Capture the cell that displays the provided text and extract its [x, y] central coordinate. 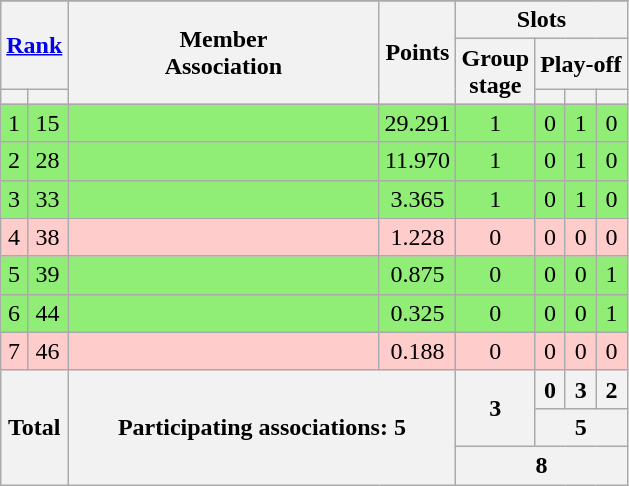
Participating associations: 5 [262, 427]
6 [14, 313]
44 [47, 313]
4 [14, 237]
28 [47, 161]
15 [47, 123]
46 [47, 351]
MemberAssociation [224, 52]
Play-off [581, 64]
8 [542, 465]
Points [418, 52]
7 [14, 351]
Slots [542, 20]
0.188 [418, 351]
38 [47, 237]
11.970 [418, 161]
Rank [34, 45]
Total [34, 427]
29.291 [418, 123]
0.875 [418, 275]
33 [47, 199]
Groupstage [496, 72]
39 [47, 275]
1.228 [418, 237]
0.325 [418, 313]
3.365 [418, 199]
